Detect which cell encompasses the target text, then output its (x, y) center coordinate. 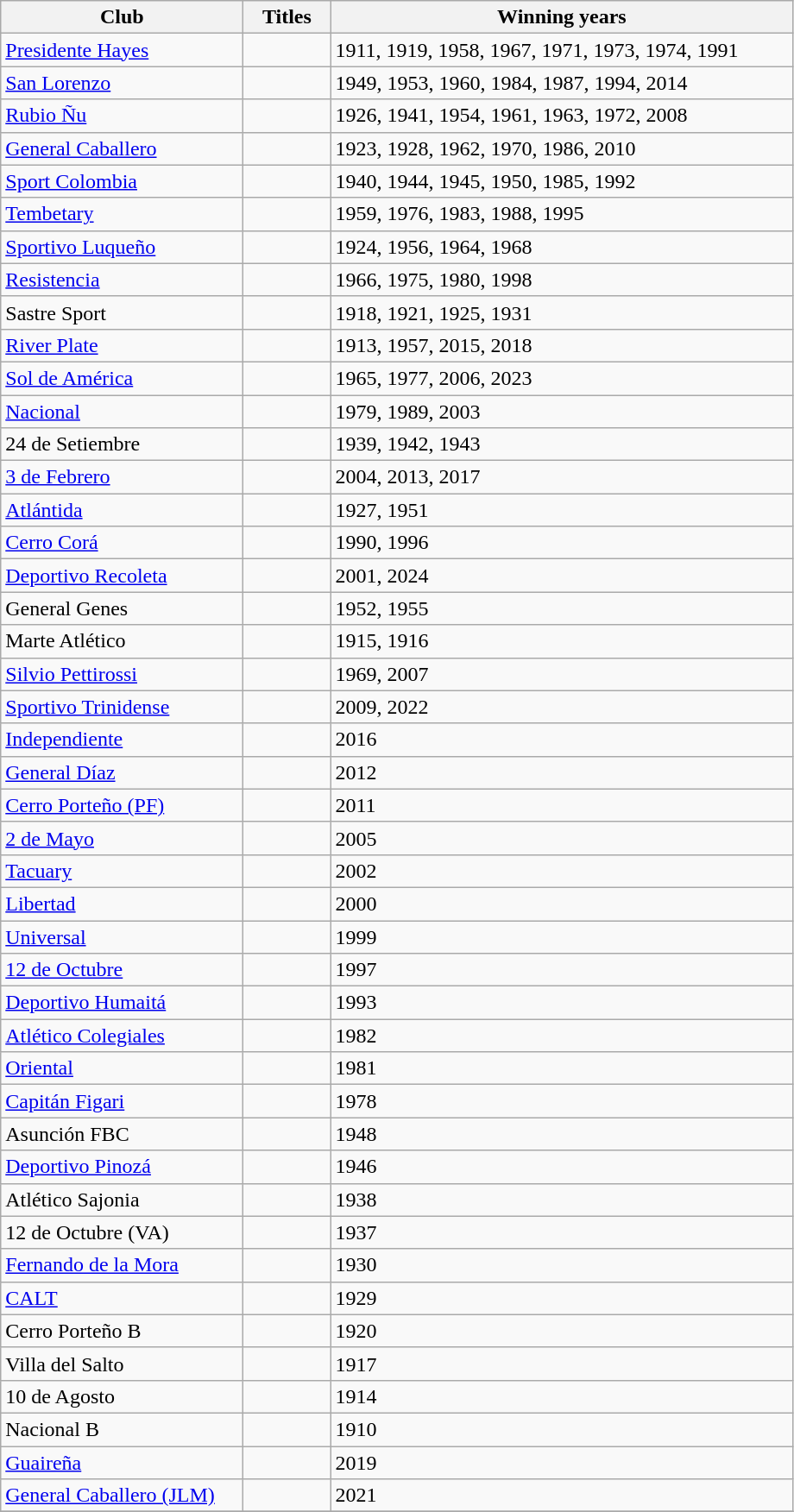
10 de Agosto (123, 1396)
Tembetary (123, 214)
2 de Mayo (123, 838)
Cerro Corá (123, 543)
San Lorenzo (123, 83)
Atlético Sajonia (123, 1200)
1913, 1957, 2015, 2018 (562, 345)
Deportivo Recoleta (123, 576)
Sportivo Luqueño (123, 247)
Sastre Sport (123, 312)
Independiente (123, 740)
1978 (562, 1101)
1981 (562, 1068)
1920 (562, 1331)
1982 (562, 1036)
Capitán Figari (123, 1101)
Deportivo Humaitá (123, 1003)
Atlético Colegiales (123, 1036)
1959, 1976, 1983, 1988, 1995 (562, 214)
1930 (562, 1265)
Oriental (123, 1068)
Universal (123, 936)
1997 (562, 970)
1917 (562, 1364)
Nacional (123, 412)
River Plate (123, 345)
Silvio Pettirossi (123, 674)
Deportivo Pinozá (123, 1167)
Rubio Ñu (123, 116)
Fernando de la Mora (123, 1265)
General Caballero (123, 148)
1937 (562, 1232)
2009, 2022 (562, 707)
1990, 1996 (562, 543)
General Genes (123, 608)
2011 (562, 805)
12 de Octubre (123, 970)
1923, 1928, 1962, 1970, 1986, 2010 (562, 148)
1993 (562, 1003)
Titles (287, 17)
12 de Octubre (VA) (123, 1232)
Tacuary (123, 871)
Resistencia (123, 280)
1911, 1919, 1958, 1967, 1971, 1973, 1974, 1991 (562, 50)
Sportivo Trinidense (123, 707)
1927, 1951 (562, 510)
2021 (562, 1496)
2001, 2024 (562, 576)
2019 (562, 1463)
Sol de América (123, 378)
1969, 2007 (562, 674)
Nacional B (123, 1429)
General Díaz (123, 772)
3 de Febrero (123, 477)
1966, 1975, 1980, 1998 (562, 280)
1946 (562, 1167)
2004, 2013, 2017 (562, 477)
1914 (562, 1396)
1949, 1953, 1960, 1984, 1987, 1994, 2014 (562, 83)
1915, 1916 (562, 641)
1948 (562, 1134)
CALT (123, 1298)
Atlántida (123, 510)
Winning years (562, 17)
Presidente Hayes (123, 50)
24 de Setiembre (123, 444)
Cerro Porteño (PF) (123, 805)
2002 (562, 871)
General Caballero (JLM) (123, 1496)
Asunción FBC (123, 1134)
1924, 1956, 1964, 1968 (562, 247)
Sport Colombia (123, 181)
Guaireña (123, 1463)
1952, 1955 (562, 608)
1999 (562, 936)
1940, 1944, 1945, 1950, 1985, 1992 (562, 181)
1929 (562, 1298)
1938 (562, 1200)
1965, 1977, 2006, 2023 (562, 378)
2000 (562, 904)
Marte Atlético (123, 641)
Villa del Salto (123, 1364)
Libertad (123, 904)
1926, 1941, 1954, 1961, 1963, 1972, 2008 (562, 116)
2012 (562, 772)
2005 (562, 838)
Club (123, 17)
1939, 1942, 1943 (562, 444)
1979, 1989, 2003 (562, 412)
1918, 1921, 1925, 1931 (562, 312)
1910 (562, 1429)
Cerro Porteño B (123, 1331)
2016 (562, 740)
